Identify which cell holds the provided text, then report its (x, y) central coordinate. 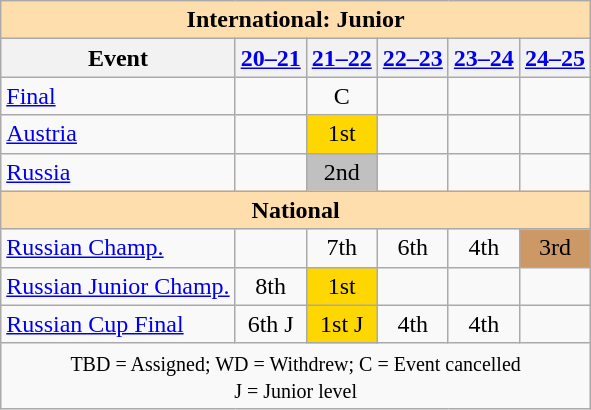
Russian Champ. (118, 248)
C (342, 96)
8th (270, 286)
21–22 (342, 58)
1st J (342, 324)
23–24 (484, 58)
Russia (118, 172)
24–25 (554, 58)
National (296, 210)
7th (342, 248)
Russian Cup Final (118, 324)
Austria (118, 134)
6th (412, 248)
20–21 (270, 58)
6th J (270, 324)
International: Junior (296, 20)
3rd (554, 248)
TBD = Assigned; WD = Withdrew; C = Event cancelled J = Junior level (296, 376)
Event (118, 58)
Final (118, 96)
Russian Junior Champ. (118, 286)
22–23 (412, 58)
2nd (342, 172)
